Locate the cell with the specified text and output its (x, y) center coordinate. 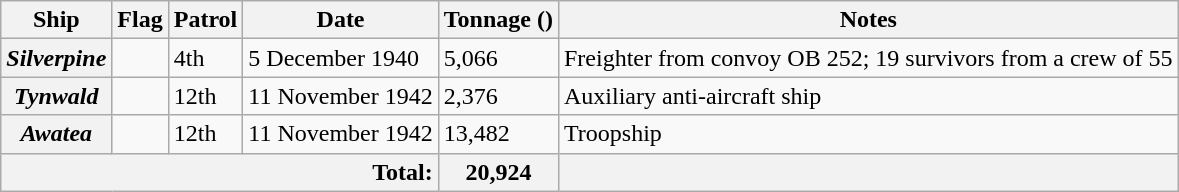
Patrol (206, 20)
Flag (140, 20)
Auxiliary anti-aircraft ship (868, 96)
Tonnage () (498, 20)
Notes (868, 20)
Total: (220, 172)
5 December 1940 (340, 58)
Troopship (868, 134)
Awatea (56, 134)
4th (206, 58)
2,376 (498, 96)
Silverpine (56, 58)
Ship (56, 20)
Date (340, 20)
Freighter from convoy OB 252; 19 survivors from a crew of 55 (868, 58)
5,066 (498, 58)
Tynwald (56, 96)
13,482 (498, 134)
20,924 (498, 172)
